Capture the cell that displays the provided text and extract its (X, Y) central coordinate. 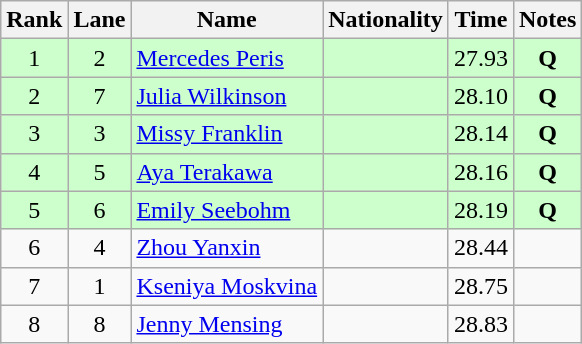
28.44 (480, 248)
28.75 (480, 286)
28.16 (480, 172)
Aya Terakawa (227, 172)
Mercedes Peris (227, 58)
Lane (100, 20)
28.19 (480, 210)
Rank (34, 20)
28.10 (480, 96)
Kseniya Moskvina (227, 286)
Name (227, 20)
Jenny Mensing (227, 324)
28.14 (480, 134)
Nationality (386, 20)
Julia Wilkinson (227, 96)
Notes (547, 20)
27.93 (480, 58)
Missy Franklin (227, 134)
Time (480, 20)
Emily Seebohm (227, 210)
28.83 (480, 324)
Zhou Yanxin (227, 248)
